Search for the cell housing the specified text and yield its (x, y) center coordinate. 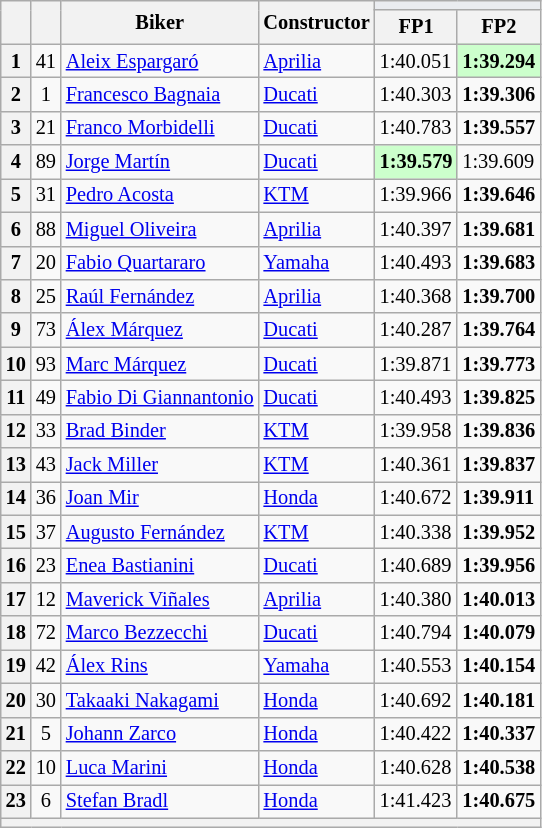
1:40.079 (498, 633)
1:41.423 (416, 801)
1:39.958 (416, 431)
88 (46, 229)
1:39.966 (416, 195)
1:40.380 (416, 599)
Stefan Bradl (160, 801)
1:40.628 (416, 767)
18 (16, 633)
Álex Márquez (160, 330)
1:40.689 (416, 565)
FP1 (416, 27)
33 (46, 431)
1:40.397 (416, 229)
1:39.557 (498, 128)
41 (46, 61)
1:39.837 (498, 465)
Joan Mir (160, 498)
1:40.672 (416, 498)
3 (16, 128)
1:39.646 (498, 195)
42 (46, 666)
8 (16, 296)
Luca Marini (160, 767)
1:39.825 (498, 397)
1:39.871 (416, 364)
Aleix Espargaró (160, 61)
1:39.609 (498, 162)
Jorge Martín (160, 162)
1:40.553 (416, 666)
Francesco Bagnaia (160, 94)
Marco Bezzecchi (160, 633)
4 (16, 162)
1:40.013 (498, 599)
1:39.836 (498, 431)
Raúl Fernández (160, 296)
1:40.154 (498, 666)
1:40.337 (498, 734)
1:40.692 (416, 700)
37 (46, 532)
31 (46, 195)
1:40.303 (416, 94)
Takaaki Nakagami (160, 700)
1:40.368 (416, 296)
73 (46, 330)
1:39.683 (498, 263)
Maverick Viñales (160, 599)
Álex Rins (160, 666)
1:40.675 (498, 801)
30 (46, 700)
1:40.181 (498, 700)
Franco Morbidelli (160, 128)
1:40.783 (416, 128)
25 (46, 296)
1:40.538 (498, 767)
1:39.952 (498, 532)
22 (16, 767)
FP2 (498, 27)
11 (16, 397)
72 (46, 633)
1:39.306 (498, 94)
Jack Miller (160, 465)
9 (16, 330)
1:39.956 (498, 565)
1:39.294 (498, 61)
93 (46, 364)
1:39.579 (416, 162)
Miguel Oliveira (160, 229)
1:40.794 (416, 633)
1:40.422 (416, 734)
43 (46, 465)
7 (16, 263)
2 (16, 94)
1:39.911 (498, 498)
16 (16, 565)
Marc Márquez (160, 364)
1:40.361 (416, 465)
Johann Zarco (160, 734)
1:40.338 (416, 532)
Fabio Di Giannantonio (160, 397)
1:39.764 (498, 330)
Constructor (317, 22)
49 (46, 397)
89 (46, 162)
13 (16, 465)
1:39.681 (498, 229)
Brad Binder (160, 431)
1:39.700 (498, 296)
Fabio Quartararo (160, 263)
36 (46, 498)
1:40.051 (416, 61)
Augusto Fernández (160, 532)
Enea Bastianini (160, 565)
17 (16, 599)
15 (16, 532)
Biker (160, 22)
1:39.773 (498, 364)
19 (16, 666)
1:40.287 (416, 330)
14 (16, 498)
Pedro Acosta (160, 195)
